Determine the [X, Y] coordinate at the center of the cell enclosing the given text.  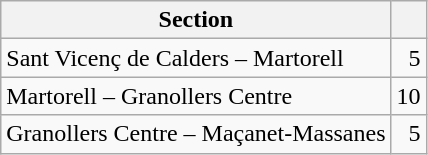
Granollers Centre – Maçanet-Massanes [196, 134]
Section [196, 20]
Martorell – Granollers Centre [196, 96]
Sant Vicenç de Calders – Martorell [196, 58]
10 [408, 96]
